Scan for the cell matching the given text and deliver its (x, y) coordinate at center. 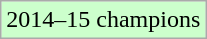
2014–15 champions (104, 20)
